Detect which cell encompasses the target text, then output its (x, y) center coordinate. 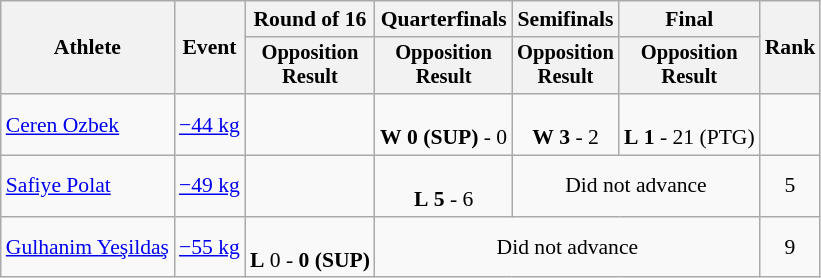
Event (210, 48)
Safiye Polat (88, 186)
Round of 16 (310, 19)
Rank (790, 48)
Athlete (88, 48)
L 1 - 21 (PTG) (690, 124)
Final (690, 19)
−55 kg (210, 248)
−49 kg (210, 186)
9 (790, 248)
W 3 - 2 (566, 124)
Semifinals (566, 19)
L 0 - 0 (SUP) (310, 248)
5 (790, 186)
Quarterfinals (444, 19)
−44 kg (210, 124)
L 5 - 6 (444, 186)
Gulhanim Yeşildaş (88, 248)
W 0 (SUP) - 0 (444, 124)
Ceren Ozbek (88, 124)
